Identify which cell holds the provided text, then report its [X, Y] central coordinate. 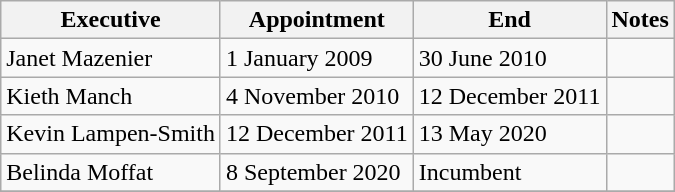
Notes [640, 20]
4 November 2010 [316, 96]
8 September 2020 [316, 172]
Kieth Manch [111, 96]
1 January 2009 [316, 58]
13 May 2020 [510, 134]
Incumbent [510, 172]
Belinda Moffat [111, 172]
Janet Mazenier [111, 58]
Appointment [316, 20]
Executive [111, 20]
30 June 2010 [510, 58]
Kevin Lampen-Smith [111, 134]
End [510, 20]
